Search for the cell housing the specified text and yield its [X, Y] center coordinate. 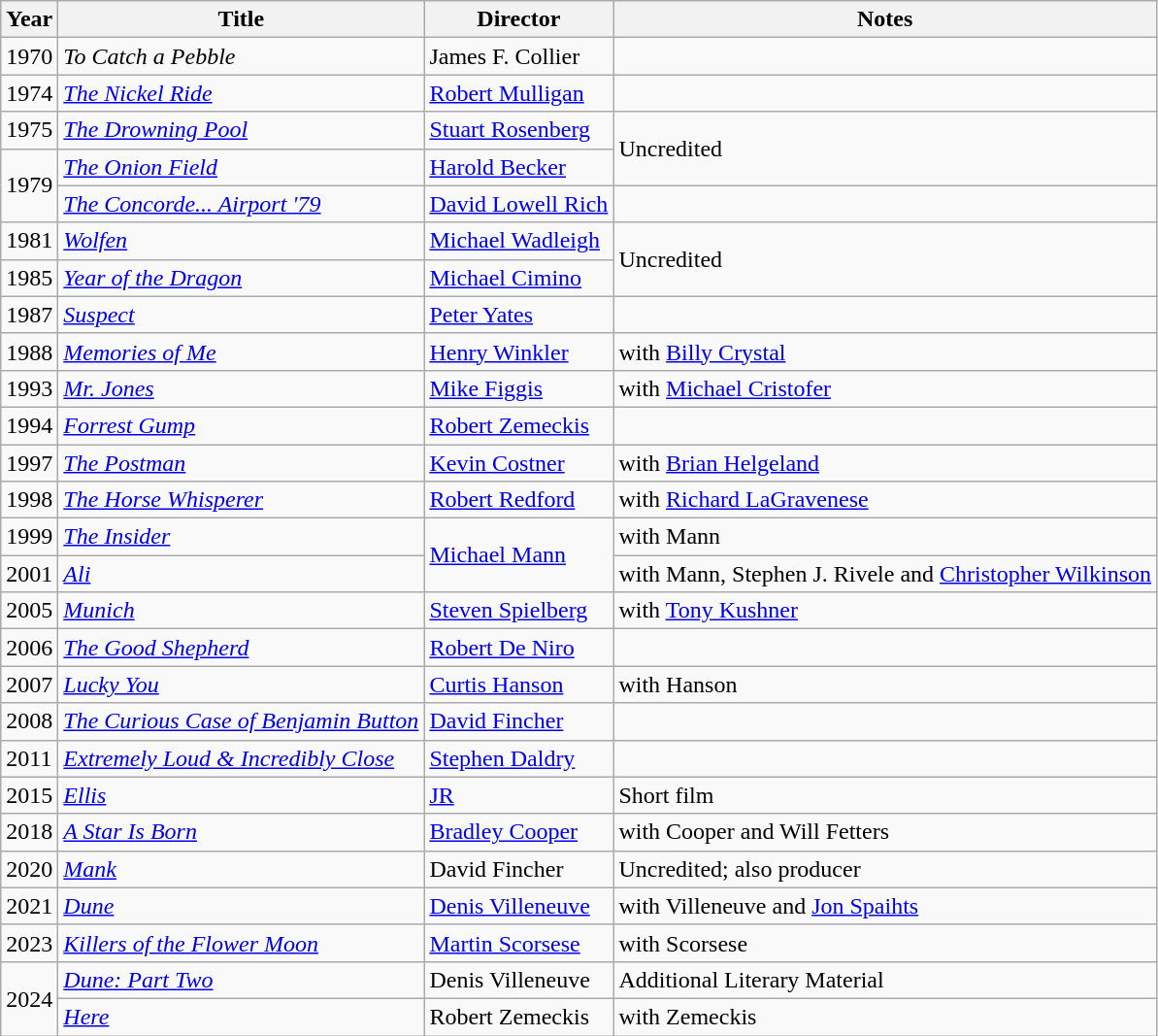
Year of the Dragon [241, 278]
Curtis Hanson [518, 685]
1985 [29, 278]
1981 [29, 241]
Robert De Niro [518, 648]
with Villeneuve and Jon Spaihts [885, 906]
Killers of the Flower Moon [241, 943]
2023 [29, 943]
Stuart Rosenberg [518, 130]
To Catch a Pebble [241, 56]
The Horse Whisperer [241, 500]
A Star Is Born [241, 832]
The Nickel Ride [241, 93]
Here [241, 1017]
Wolfen [241, 241]
Forrest Gump [241, 425]
Dune: Part Two [241, 980]
The Good Shepherd [241, 648]
with Michael Cristofer [885, 388]
Kevin Costner [518, 463]
with Mann, Stephen J. Rivele and Christopher Wilkinson [885, 574]
2020 [29, 869]
2001 [29, 574]
2011 [29, 758]
Director [518, 19]
with Mann [885, 537]
James F. Collier [518, 56]
Robert Redford [518, 500]
2015 [29, 795]
1979 [29, 185]
with Richard LaGravenese [885, 500]
Michael Wadleigh [518, 241]
Michael Mann [518, 555]
Ali [241, 574]
Michael Cimino [518, 278]
with Hanson [885, 685]
Stephen Daldry [518, 758]
1970 [29, 56]
with Cooper and Will Fetters [885, 832]
Mike Figgis [518, 388]
2021 [29, 906]
Ellis [241, 795]
Mr. Jones [241, 388]
Dune [241, 906]
with Brian Helgeland [885, 463]
Notes [885, 19]
Title [241, 19]
1998 [29, 500]
1997 [29, 463]
2024 [29, 998]
The Onion Field [241, 167]
Bradley Cooper [518, 832]
2005 [29, 611]
with Zemeckis [885, 1017]
1988 [29, 351]
1994 [29, 425]
2018 [29, 832]
1974 [29, 93]
Additional Literary Material [885, 980]
David Lowell Rich [518, 204]
Robert Mulligan [518, 93]
with Scorsese [885, 943]
1975 [29, 130]
Uncredited; also producer [885, 869]
with Billy Crystal [885, 351]
Henry Winkler [518, 351]
JR [518, 795]
The Drowning Pool [241, 130]
1999 [29, 537]
Martin Scorsese [518, 943]
Steven Spielberg [518, 611]
Suspect [241, 315]
2008 [29, 721]
Memories of Me [241, 351]
2007 [29, 685]
Mank [241, 869]
The Concorde... Airport '79 [241, 204]
Year [29, 19]
2006 [29, 648]
with Tony Kushner [885, 611]
Munich [241, 611]
Harold Becker [518, 167]
Short film [885, 795]
Peter Yates [518, 315]
1993 [29, 388]
Lucky You [241, 685]
The Curious Case of Benjamin Button [241, 721]
1987 [29, 315]
The Insider [241, 537]
Extremely Loud & Incredibly Close [241, 758]
The Postman [241, 463]
